Capture the cell that displays the provided text and extract its [x, y] central coordinate. 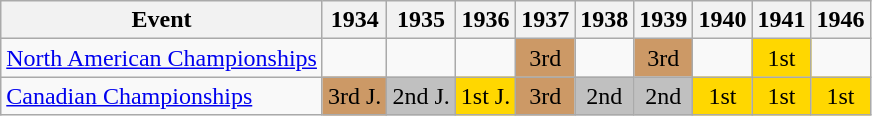
1934 [354, 20]
1936 [485, 20]
1941 [782, 20]
1946 [840, 20]
1935 [421, 20]
1st J. [485, 96]
3rd J. [354, 96]
1940 [722, 20]
1939 [664, 20]
2nd J. [421, 96]
Event [162, 20]
1938 [604, 20]
Canadian Championships [162, 96]
North American Championships [162, 58]
1937 [546, 20]
